Return [X, Y] of the center of cell containing provided text 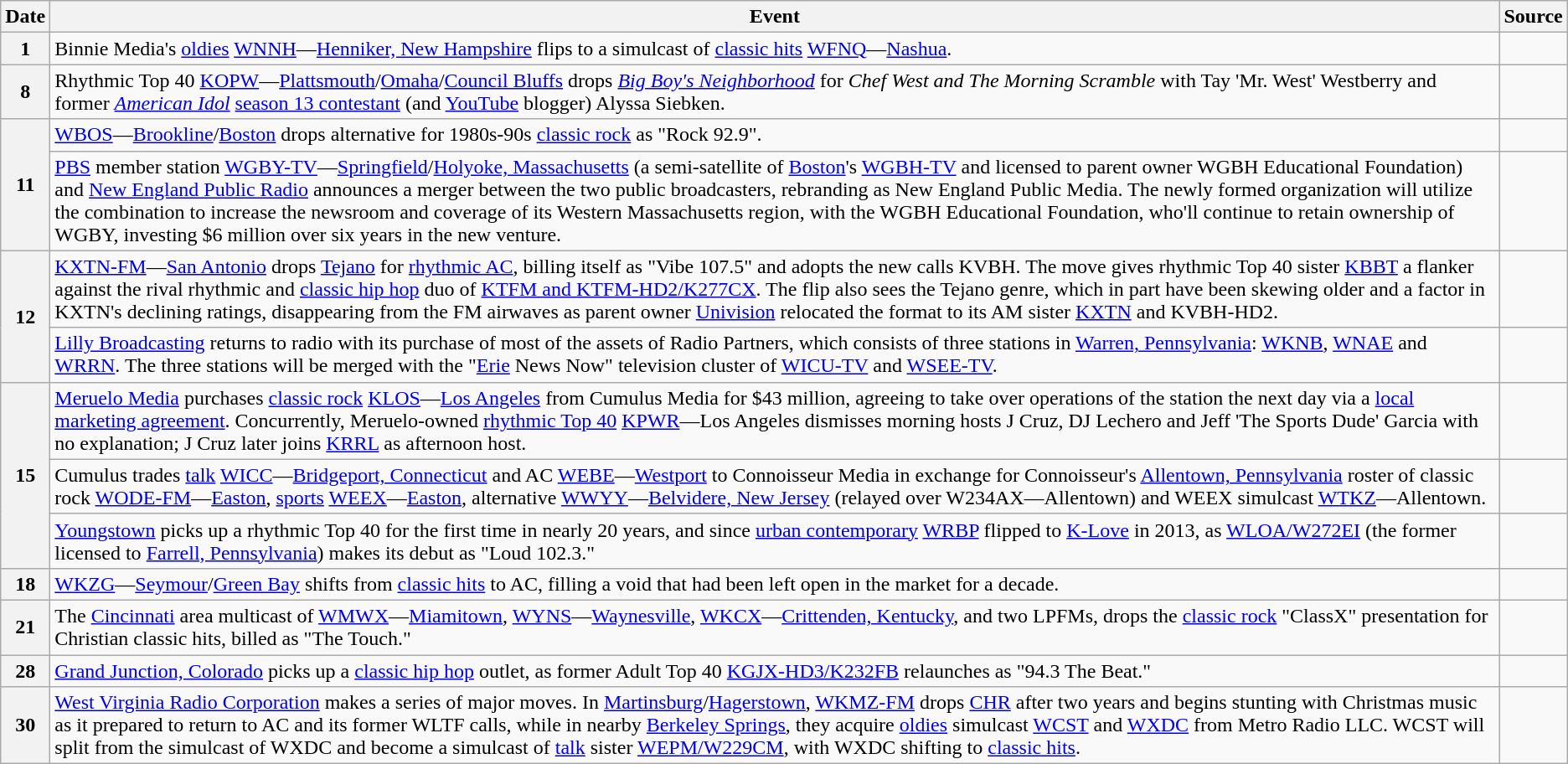
21 [25, 627]
Event [775, 17]
Date [25, 17]
12 [25, 317]
30 [25, 725]
8 [25, 92]
11 [25, 184]
WKZG—Seymour/Green Bay shifts from classic hits to AC, filling a void that had been left open in the market for a decade. [775, 584]
Source [1533, 17]
18 [25, 584]
15 [25, 475]
Binnie Media's oldies WNNH—Henniker, New Hampshire flips to a simulcast of classic hits WFNQ—Nashua. [775, 49]
1 [25, 49]
28 [25, 671]
WBOS—Brookline/Boston drops alternative for 1980s-90s classic rock as "Rock 92.9". [775, 135]
Grand Junction, Colorado picks up a classic hip hop outlet, as former Adult Top 40 KGJX-HD3/K232FB relaunches as "94.3 The Beat." [775, 671]
